Return (x, y) of the center of cell containing provided text 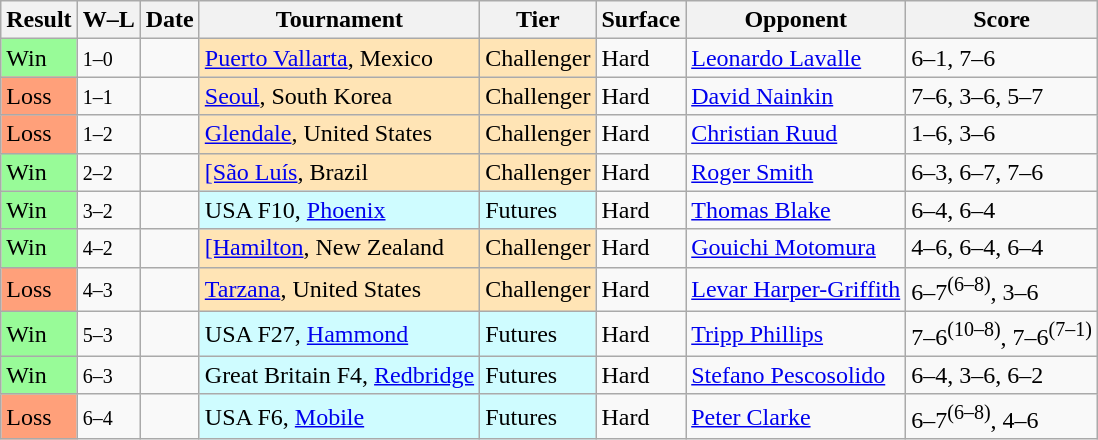
Leonardo Lavalle (796, 58)
Date (170, 20)
W–L (108, 20)
USA F10, Phoenix (339, 210)
6–3, 6–7, 7–6 (1002, 172)
Tournament (339, 20)
5–3 (108, 334)
Christian Ruud (796, 134)
6–4, 3–6, 6–2 (1002, 375)
Levar Harper-Griffith (796, 290)
Tarzana, United States (339, 290)
[São Luís, Brazil (339, 172)
Glendale, United States (339, 134)
David Nainkin (796, 96)
6–4, 6–4 (1002, 210)
2–2 (108, 172)
4–6, 6–4, 6–4 (1002, 248)
Great Britain F4, Redbridge (339, 375)
6–3 (108, 375)
Peter Clarke (796, 416)
Stefano Pescosolido (796, 375)
Seoul, South Korea (339, 96)
USA F6, Mobile (339, 416)
6–4 (108, 416)
Roger Smith (796, 172)
7–6(10–8), 7–6(7–1) (1002, 334)
Thomas Blake (796, 210)
4–2 (108, 248)
USA F27, Hammond (339, 334)
1–0 (108, 58)
1–1 (108, 96)
Tripp Phillips (796, 334)
4–3 (108, 290)
6–7(6–8), 4–6 (1002, 416)
Tier (538, 20)
Puerto Vallarta, Mexico (339, 58)
Gouichi Motomura (796, 248)
Score (1002, 20)
Result (39, 20)
Opponent (796, 20)
6–7(6–8), 3–6 (1002, 290)
6–1, 7–6 (1002, 58)
1–6, 3–6 (1002, 134)
7–6, 3–6, 5–7 (1002, 96)
Surface (641, 20)
1–2 (108, 134)
3–2 (108, 210)
[Hamilton, New Zealand (339, 248)
